Search for the cell housing the specified text and yield its [x, y] center coordinate. 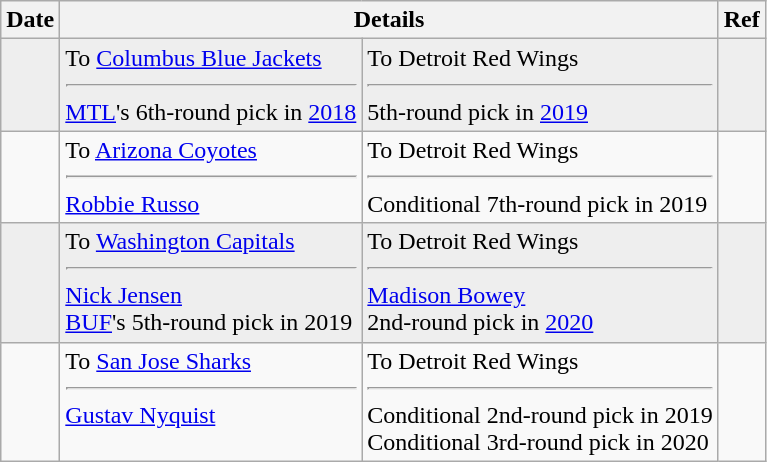
Ref [742, 20]
To Columbus Blue JacketsMTL's 6th-round pick in 2018 [211, 85]
To San Jose SharksGustav Nyquist [211, 402]
To Detroit Red WingsConditional 7th-round pick in 2019 [540, 177]
Details [389, 20]
To Arizona CoyotesRobbie Russo [211, 177]
Date [30, 20]
To Detroit Red WingsConditional 2nd-round pick in 2019Conditional 3rd-round pick in 2020 [540, 402]
To Detroit Red WingsMadison Bowey2nd-round pick in 2020 [540, 282]
To Washington CapitalsNick JensenBUF's 5th-round pick in 2019 [211, 282]
To Detroit Red Wings5th-round pick in 2019 [540, 85]
